Capture the cell that displays the provided text and extract its [X, Y] central coordinate. 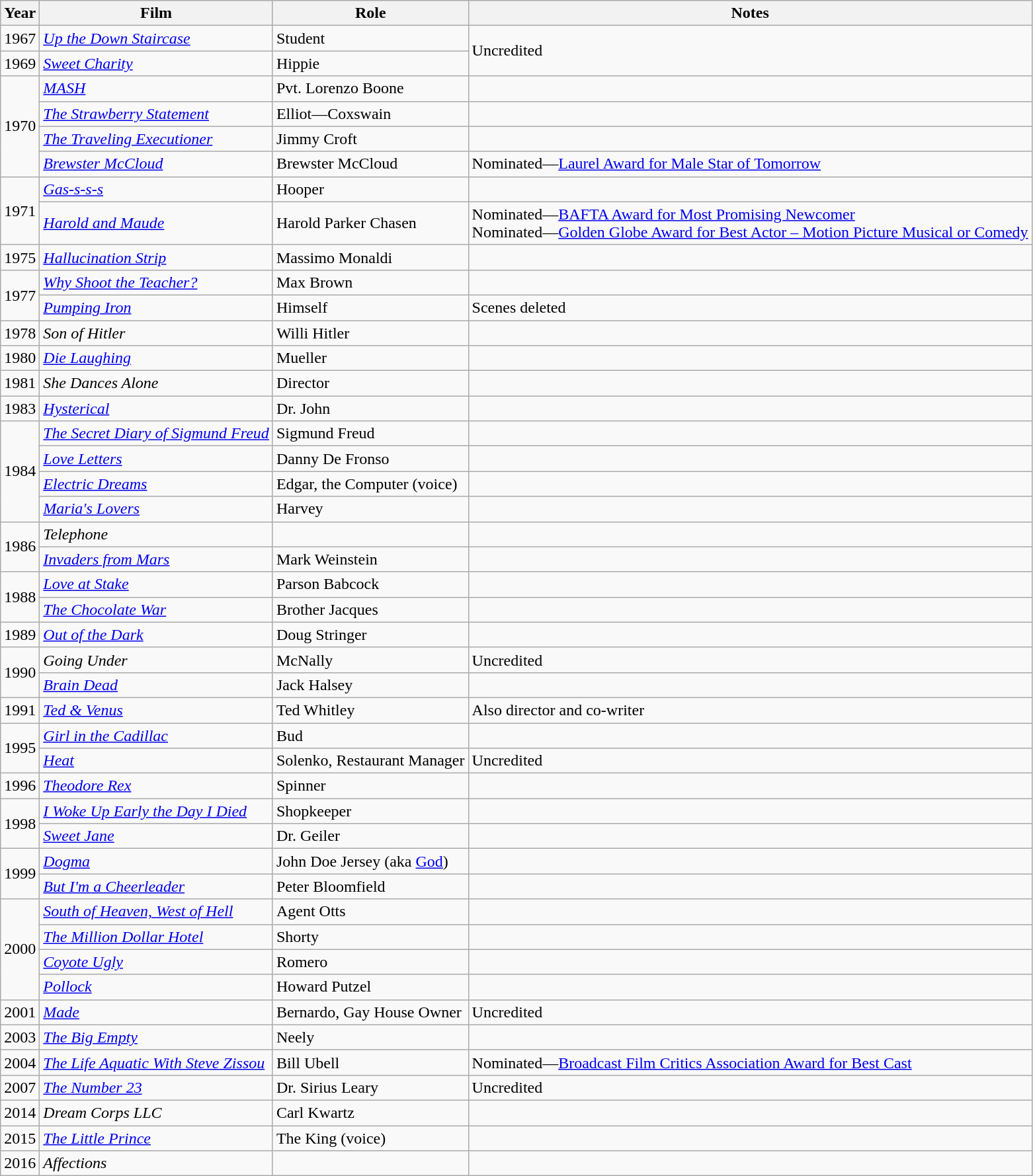
Bud [370, 736]
1988 [20, 597]
Gas-s-s-s [156, 189]
Neely [370, 1037]
Hippie [370, 63]
1989 [20, 635]
Why Shoot the Teacher? [156, 282]
The Million Dollar Hotel [156, 937]
John Doe Jersey (aka God) [370, 861]
Danny De Fronso [370, 459]
Shorty [370, 937]
Willi Hitler [370, 333]
The Little Prince [156, 1138]
McNally [370, 660]
Nominated—Laurel Award for Male Star of Tomorrow [750, 164]
Hooper [370, 189]
Shopkeeper [370, 811]
The Life Aquatic With Steve Zissou [156, 1062]
1983 [20, 409]
Pollock [156, 987]
The Big Empty [156, 1037]
Elliot—Coxswain [370, 114]
Hallucination Strip [156, 257]
2004 [20, 1062]
Hysterical [156, 409]
2016 [20, 1163]
Director [370, 383]
Dream Corps LLC [156, 1113]
Bill Ubell [370, 1062]
Up the Down Staircase [156, 38]
She Dances Alone [156, 383]
Scenes deleted [750, 307]
Howard Putzel [370, 987]
1991 [20, 710]
Himself [370, 307]
1971 [20, 210]
But I'm a Cheerleader [156, 886]
The Chocolate War [156, 609]
Solenko, Restaurant Manager [370, 761]
1984 [20, 471]
Also director and co-writer [750, 710]
1975 [20, 257]
Pumping Iron [156, 307]
1995 [20, 748]
1999 [20, 874]
Affections [156, 1163]
Agent Otts [370, 912]
Massimo Monaldi [370, 257]
Invaders from Mars [156, 559]
Peter Bloomfield [370, 886]
Spinner [370, 786]
Theodore Rex [156, 786]
Nominated—BAFTA Award for Most Promising NewcomerNominated—Golden Globe Award for Best Actor – Motion Picture Musical or Comedy [750, 223]
Heat [156, 761]
Role [370, 13]
Ted Whitley [370, 710]
Brother Jacques [370, 609]
1981 [20, 383]
Carl Kwartz [370, 1113]
Die Laughing [156, 358]
1967 [20, 38]
Mueller [370, 358]
MASH [156, 89]
1978 [20, 333]
Love Letters [156, 459]
Telephone [156, 534]
Dr. John [370, 409]
The Number 23 [156, 1087]
2014 [20, 1113]
1980 [20, 358]
1970 [20, 126]
Jack Halsey [370, 685]
Max Brown [370, 282]
2000 [20, 949]
Jimmy Croft [370, 139]
Dogma [156, 861]
Doug Stringer [370, 635]
Dr. Sirius Leary [370, 1087]
1977 [20, 295]
Harold Parker Chasen [370, 223]
Sigmund Freud [370, 434]
Ted & Venus [156, 710]
2015 [20, 1138]
Harvey [370, 509]
Maria's Lovers [156, 509]
Year [20, 13]
1990 [20, 672]
Sweet Jane [156, 836]
The Secret Diary of Sigmund Freud [156, 434]
The King (voice) [370, 1138]
The Traveling Executioner [156, 139]
Girl in the Cadillac [156, 736]
Film [156, 13]
Out of the Dark [156, 635]
Dr. Geiler [370, 836]
I Woke Up Early the Day I Died [156, 811]
Electric Dreams [156, 484]
2001 [20, 1012]
Nominated—Broadcast Film Critics Association Award for Best Cast [750, 1062]
Pvt. Lorenzo Boone [370, 89]
1986 [20, 547]
Made [156, 1012]
Going Under [156, 660]
Mark Weinstein [370, 559]
Brain Dead [156, 685]
Harold and Maude [156, 223]
1996 [20, 786]
Romero [370, 962]
Sweet Charity [156, 63]
1998 [20, 824]
Student [370, 38]
Parson Babcock [370, 584]
1969 [20, 63]
Notes [750, 13]
Coyote Ugly [156, 962]
Bernardo, Gay House Owner [370, 1012]
2003 [20, 1037]
Edgar, the Computer (voice) [370, 484]
The Strawberry Statement [156, 114]
2007 [20, 1087]
Son of Hitler [156, 333]
Love at Stake [156, 584]
South of Heaven, West of Hell [156, 912]
